Locate the cell with the specified text and output its (x, y) center coordinate. 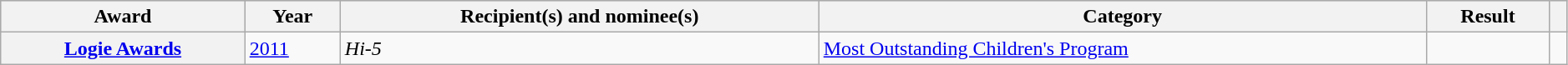
Most Outstanding Children's Program (1123, 48)
Year (292, 17)
Recipient(s) and nominee(s) (580, 17)
Hi-5 (580, 48)
Award (123, 17)
Category (1123, 17)
Result (1488, 17)
Logie Awards (123, 48)
2011 (292, 48)
